Identify which cell holds the provided text, then report its (X, Y) central coordinate. 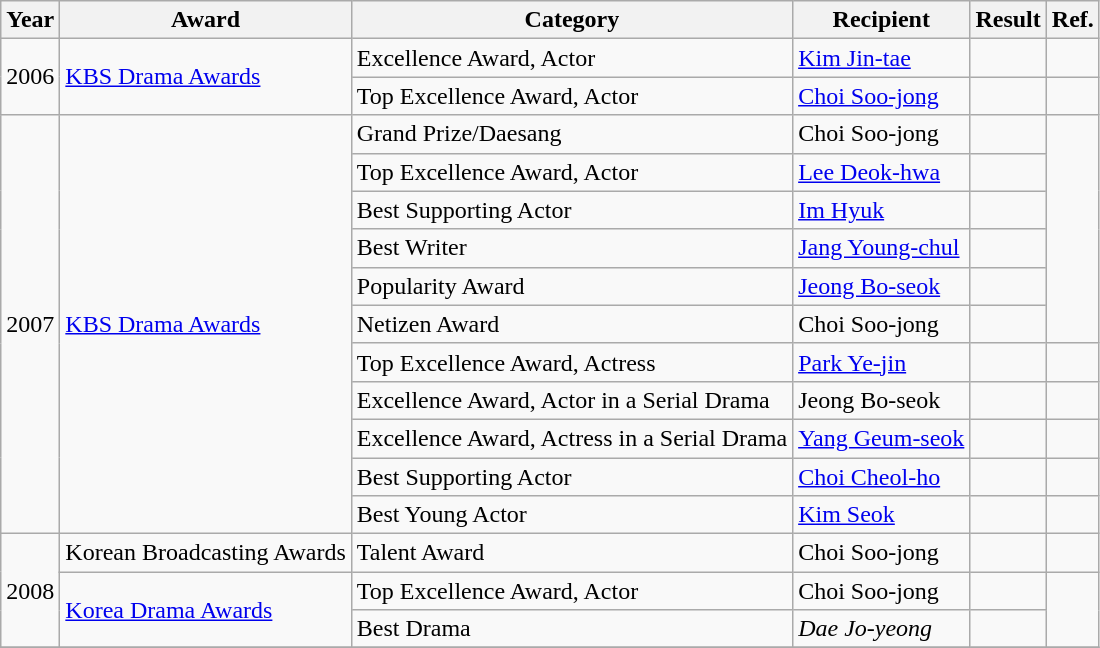
Excellence Award, Actor (572, 58)
Korea Drama Awards (206, 610)
Park Ye-jin (882, 362)
Popularity Award (572, 286)
Talent Award (572, 553)
Result (1008, 20)
Award (206, 20)
Im Hyuk (882, 210)
Ref. (1072, 20)
2007 (30, 324)
Excellence Award, Actress in a Serial Drama (572, 438)
Category (572, 20)
Dae Jo-yeong (882, 629)
Jang Young-chul (882, 248)
Top Excellence Award, Actress (572, 362)
Recipient (882, 20)
Year (30, 20)
Grand Prize/Daesang (572, 134)
Yang Geum-seok (882, 438)
Kim Seok (882, 515)
Excellence Award, Actor in a Serial Drama (572, 400)
Choi Cheol-ho (882, 477)
Best Writer (572, 248)
2008 (30, 591)
Lee Deok-hwa (882, 172)
Netizen Award (572, 324)
2006 (30, 77)
Best Drama (572, 629)
Kim Jin-tae (882, 58)
Korean Broadcasting Awards (206, 553)
Best Young Actor (572, 515)
